Determine the (X, Y) coordinate at the center of the cell enclosing the given text.  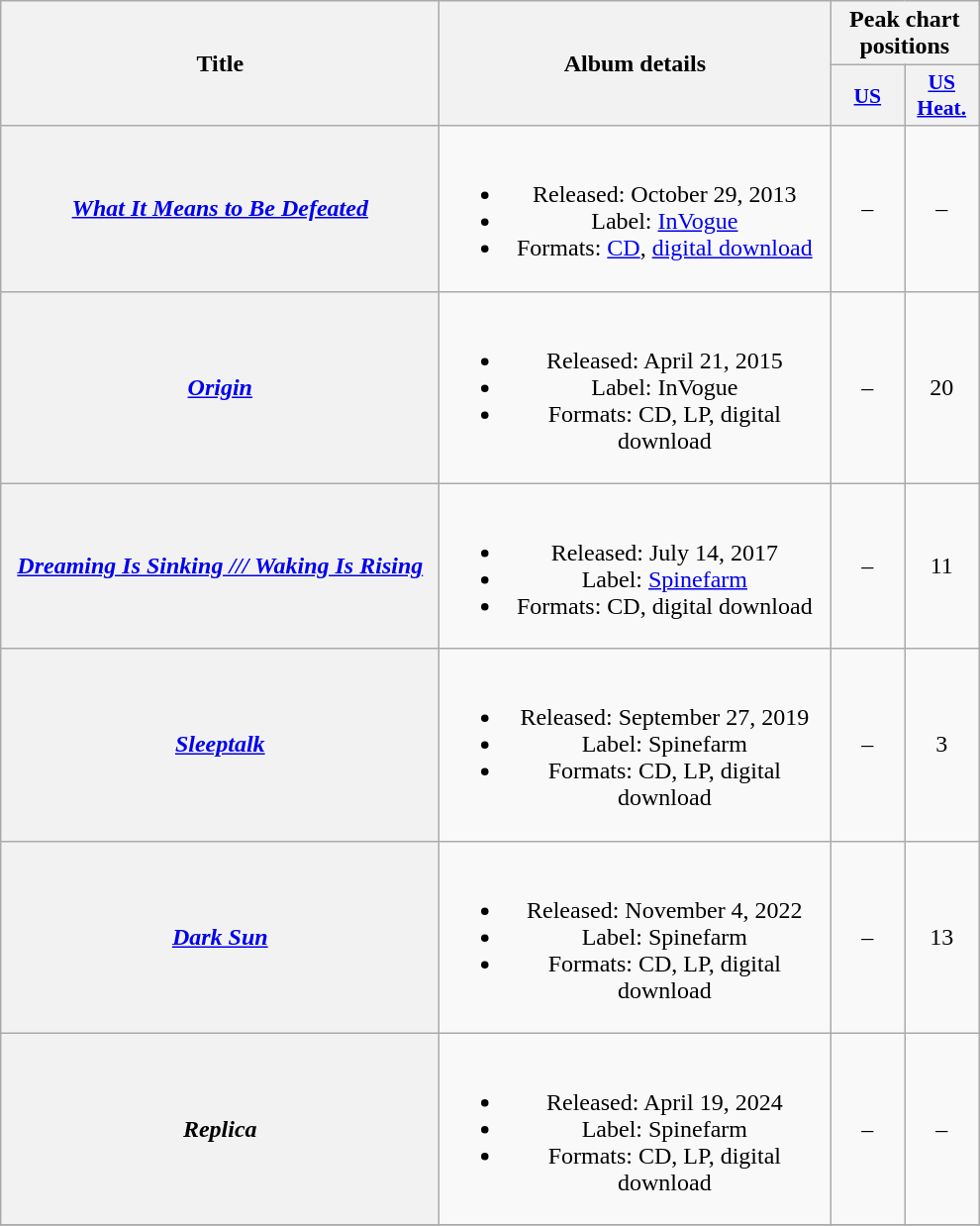
What It Means to Be Defeated (220, 208)
20 (942, 387)
USHeat. (942, 95)
Released: November 4, 2022Label: SpinefarmFormats: CD, LP, digital download (636, 937)
Released: April 21, 2015Label: InVogueFormats: CD, LP, digital download (636, 387)
Origin (220, 387)
Dreaming Is Sinking /// Waking Is Rising (220, 566)
Title (220, 63)
Released: September 27, 2019Label: SpinefarmFormats: CD, LP, digital download (636, 745)
Sleeptalk (220, 745)
US (867, 95)
Album details (636, 63)
3 (942, 745)
Dark Sun (220, 937)
11 (942, 566)
Released: October 29, 2013Label: InVogueFormats: CD, digital download (636, 208)
Peak chart positions (905, 34)
Replica (220, 1129)
Released: April 19, 2024Label: SpinefarmFormats: CD, LP, digital download (636, 1129)
13 (942, 937)
Released: July 14, 2017Label: SpinefarmFormats: CD, digital download (636, 566)
